Locate the cell with the specified text and output its [x, y] center coordinate. 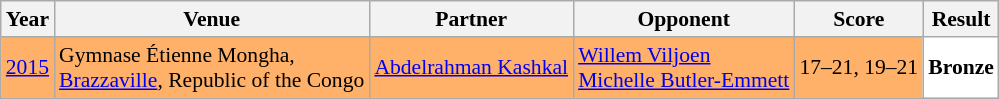
Result [961, 19]
Willem Viljoen Michelle Butler-Emmett [684, 68]
Score [858, 19]
Venue [212, 19]
Bronze [961, 68]
Gymnase Étienne Mongha,Brazzaville, Republic of the Congo [212, 68]
2015 [28, 68]
Partner [471, 19]
Abdelrahman Kashkal [471, 68]
Year [28, 19]
17–21, 19–21 [858, 68]
Opponent [684, 19]
